Extract the (X, Y) coordinate from the center of the cell holding the provided text.  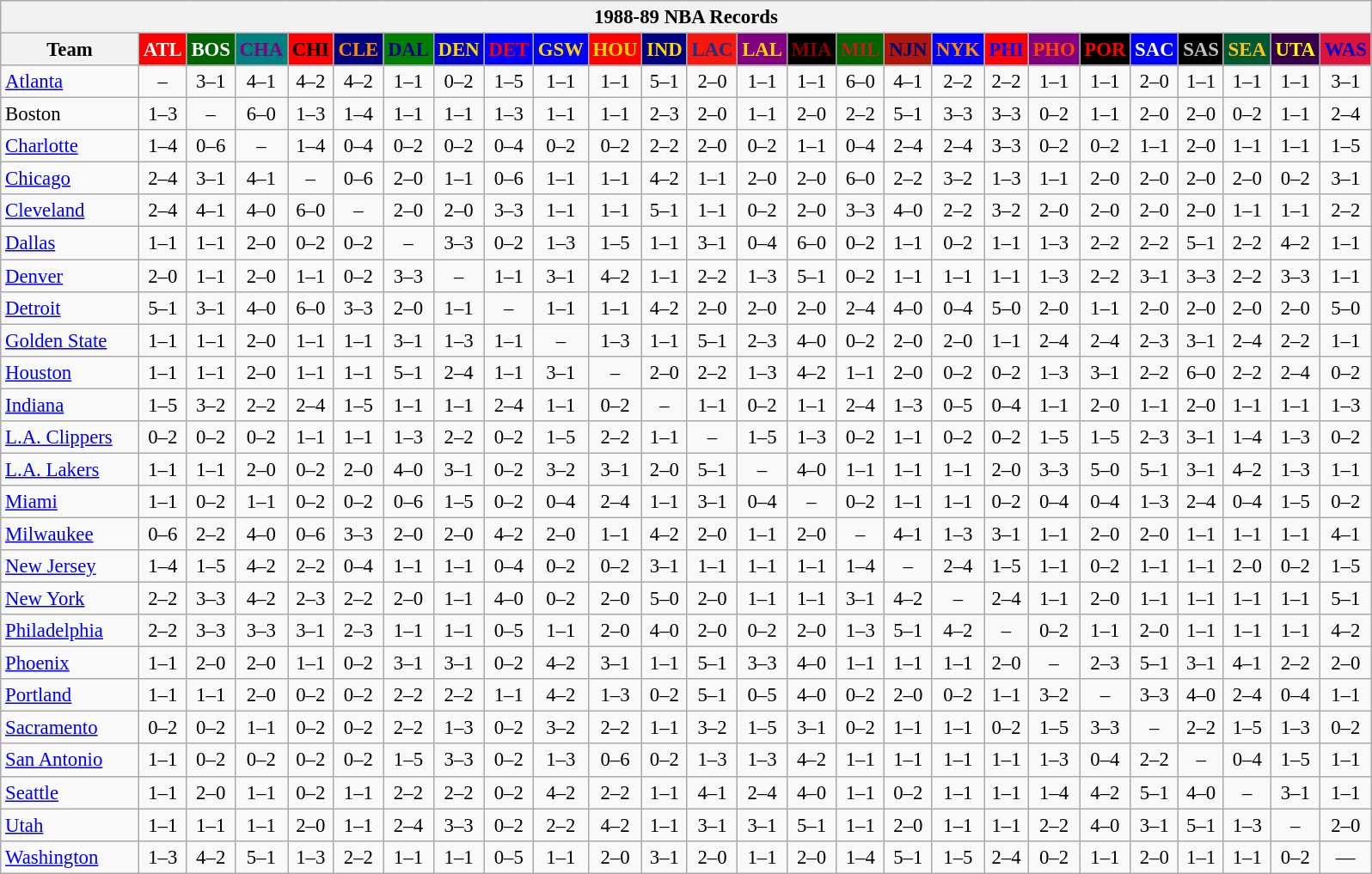
Seattle (70, 792)
PHI (1006, 50)
Phoenix (70, 663)
New Jersey (70, 566)
NJN (908, 50)
Denver (70, 276)
— (1345, 857)
IND (665, 50)
ATL (162, 50)
CHI (310, 50)
CHA (261, 50)
San Antonio (70, 761)
DAL (409, 50)
Utah (70, 825)
Boston (70, 114)
Cleveland (70, 211)
Washington (70, 857)
Houston (70, 372)
POR (1106, 50)
Indiana (70, 405)
MIL (861, 50)
UTA (1295, 50)
1988-89 NBA Records (686, 17)
CLE (358, 50)
Miami (70, 502)
Charlotte (70, 146)
SEA (1246, 50)
BOS (211, 50)
Atlanta (70, 82)
Team (70, 50)
New York (70, 599)
Milwaukee (70, 534)
PHO (1054, 50)
L.A. Clippers (70, 437)
HOU (616, 50)
DET (509, 50)
DEN (459, 50)
MIA (812, 50)
Dallas (70, 243)
Detroit (70, 308)
Portland (70, 695)
Sacramento (70, 728)
LAL (762, 50)
WAS (1345, 50)
Philadelphia (70, 631)
Golden State (70, 340)
LAC (712, 50)
SAC (1155, 50)
NYK (958, 50)
GSW (560, 50)
Chicago (70, 179)
L.A. Lakers (70, 469)
SAS (1201, 50)
